Search for the cell housing the specified text and yield its (x, y) center coordinate. 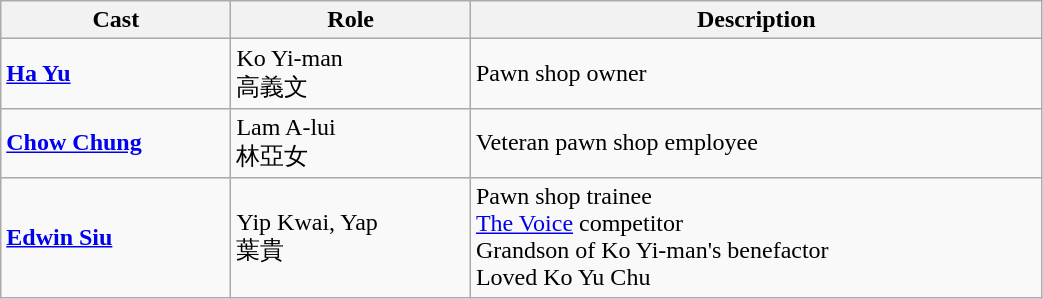
Ha Yu (116, 74)
Pawn shop owner (756, 74)
Veteran pawn shop employee (756, 143)
Cast (116, 20)
Description (756, 20)
Pawn shop traineeThe Voice competitorGrandson of Ko Yi-man's benefactorLoved Ko Yu Chu (756, 238)
Role (351, 20)
Edwin Siu (116, 238)
Ko Yi-man高義文 (351, 74)
Lam A-lui林亞女 (351, 143)
Chow Chung (116, 143)
Yip Kwai, Yap葉貴 (351, 238)
